From the cell containing the given text, extract its center point as [X, Y] coordinate. 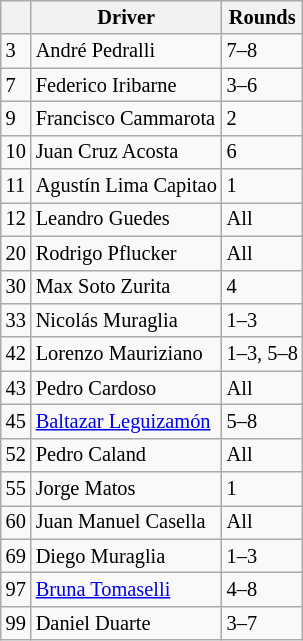
6 [262, 152]
10 [16, 152]
69 [16, 556]
Pedro Caland [126, 455]
Juan Manuel Casella [126, 522]
33 [16, 320]
Max Soto Zurita [126, 287]
5–8 [262, 421]
20 [16, 253]
2 [262, 118]
Daniel Duarte [126, 623]
99 [16, 623]
Francisco Cammarota [126, 118]
55 [16, 489]
30 [16, 287]
3 [16, 51]
Bruna Tomaselli [126, 589]
97 [16, 589]
52 [16, 455]
1–3, 5–8 [262, 354]
12 [16, 219]
60 [16, 522]
Federico Iribarne [126, 85]
Pedro Cardoso [126, 388]
Lorenzo Mauriziano [126, 354]
4–8 [262, 589]
43 [16, 388]
42 [16, 354]
André Pedralli [126, 51]
11 [16, 186]
Jorge Matos [126, 489]
Diego Muraglia [126, 556]
Agustín Lima Capitao [126, 186]
Rodrigo Pflucker [126, 253]
3–7 [262, 623]
45 [16, 421]
7–8 [262, 51]
Nicolás Muraglia [126, 320]
7 [16, 85]
4 [262, 287]
9 [16, 118]
Driver [126, 17]
Juan Cruz Acosta [126, 152]
Leandro Guedes [126, 219]
Baltazar Leguizamón [126, 421]
3–6 [262, 85]
Rounds [262, 17]
